Locate the cell with the specified text and output its [x, y] center coordinate. 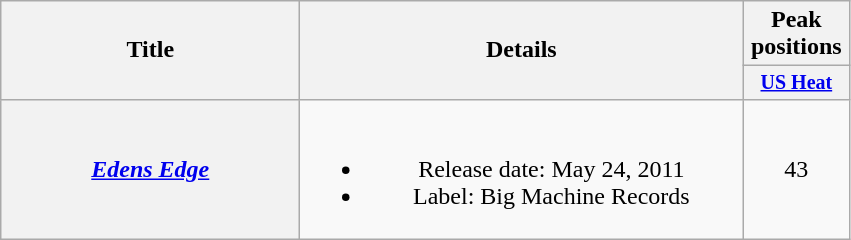
Edens Edge [150, 169]
Title [150, 50]
Peak positions [796, 34]
Details [522, 50]
Release date: May 24, 2011Label: Big Machine Records [522, 169]
US Heat [796, 82]
43 [796, 169]
